Scan for the cell matching the given text and deliver its (x, y) coordinate at center. 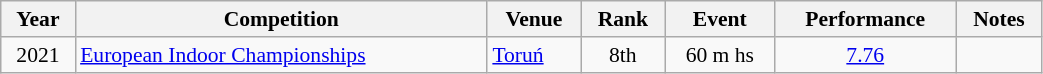
Notes (999, 19)
Venue (534, 19)
Toruń (534, 55)
60 m hs (720, 55)
Event (720, 19)
European Indoor Championships (281, 55)
2021 (38, 55)
Rank (623, 19)
7.76 (866, 55)
Competition (281, 19)
Year (38, 19)
8th (623, 55)
Performance (866, 19)
